Find where the given text appears and provide that cell's center as (x, y) coordinate. 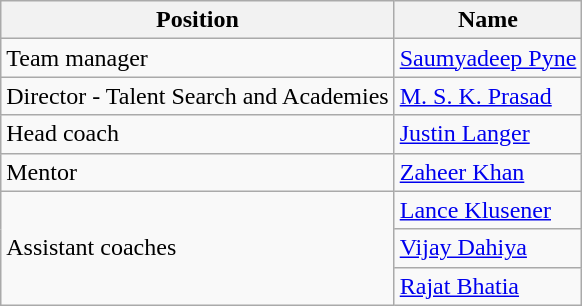
Lance Klusener (488, 210)
Team manager (198, 58)
Mentor (198, 172)
Head coach (198, 134)
Director - Talent Search and Academies (198, 96)
Saumyadeep Pyne (488, 58)
M. S. K. Prasad (488, 96)
Vijay Dahiya (488, 248)
Position (198, 20)
Assistant coaches (198, 248)
Zaheer Khan (488, 172)
Name (488, 20)
Justin Langer (488, 134)
Rajat Bhatia (488, 286)
